Extract the (X, Y) coordinate from the center of the cell holding the provided text.  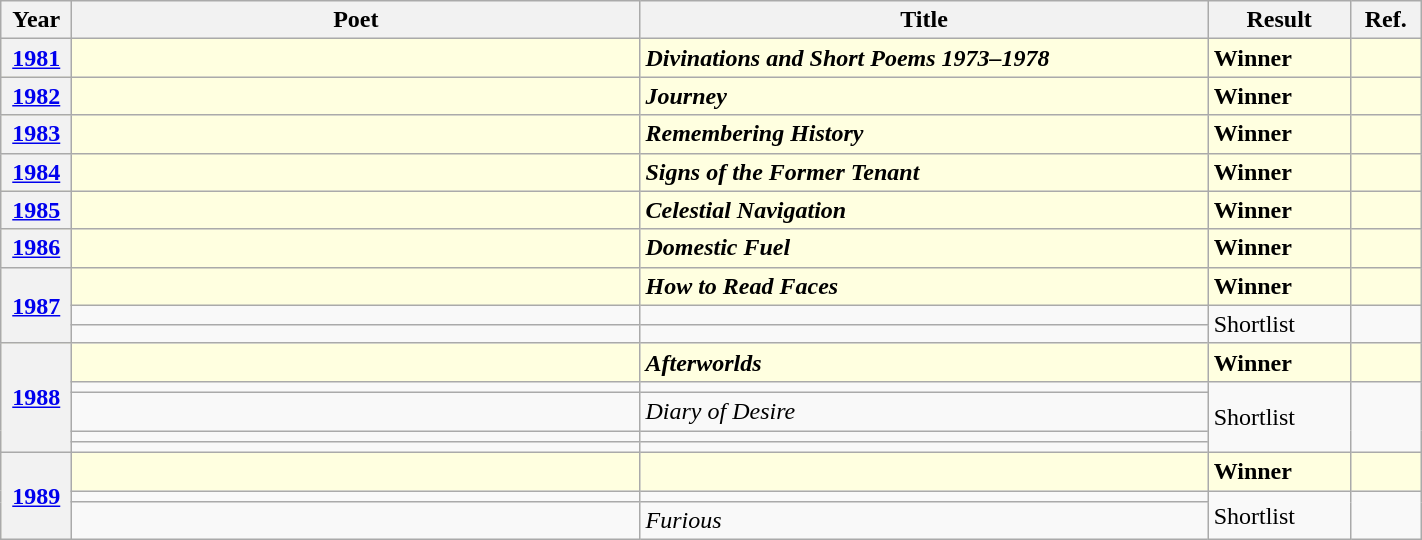
Signs of the Former Tenant (924, 172)
1984 (36, 172)
1985 (36, 210)
Result (1279, 20)
Title (924, 20)
1981 (36, 58)
Afterworlds (924, 362)
Diary of Desire (924, 411)
1987 (36, 305)
Domestic Fuel (924, 248)
1988 (36, 398)
1989 (36, 496)
Divinations and Short Poems 1973–1978 (924, 58)
Ref. (1386, 20)
Celestial Navigation (924, 210)
How to Read Faces (924, 286)
1983 (36, 134)
Year (36, 20)
Furious (924, 521)
1982 (36, 96)
Poet (356, 20)
Journey (924, 96)
1986 (36, 248)
Remembering History (924, 134)
